Provide the (x, y) coordinate of the cell's center where the given text is located.  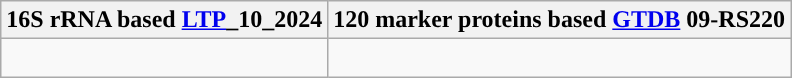
16S rRNA based LTP_10_2024 (164, 20)
120 marker proteins based GTDB 09-RS220 (560, 20)
